Provide the [X, Y] coordinate of the cell's center where the given text is located.  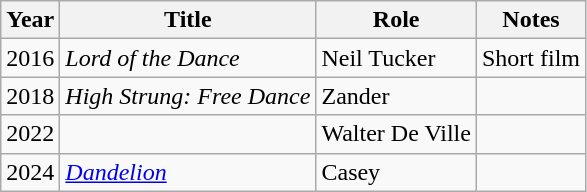
Casey [396, 172]
Walter De Ville [396, 134]
2022 [30, 134]
Year [30, 20]
2018 [30, 96]
Short film [530, 58]
2016 [30, 58]
Dandelion [188, 172]
High Strung: Free Dance [188, 96]
Notes [530, 20]
Lord of the Dance [188, 58]
Role [396, 20]
Title [188, 20]
Zander [396, 96]
2024 [30, 172]
Neil Tucker [396, 58]
